Identify which cell holds the provided text, then report its (X, Y) central coordinate. 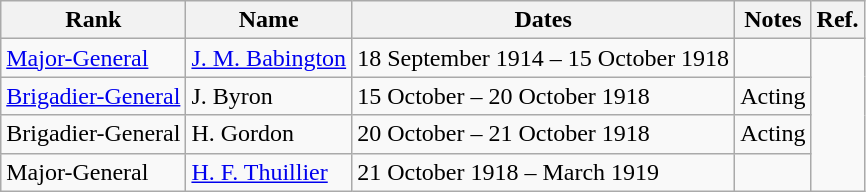
Ref. (838, 20)
15 October – 20 October 1918 (544, 96)
J. Byron (269, 96)
Notes (773, 20)
20 October – 21 October 1918 (544, 134)
Name (269, 20)
H. Gordon (269, 134)
Rank (94, 20)
Dates (544, 20)
18 September 1914 – 15 October 1918 (544, 58)
J. M. Babington (269, 58)
H. F. Thuillier (269, 172)
21 October 1918 – March 1919 (544, 172)
